Pinpoint the cell where the given text exists, returning its [x, y] midpoint coordinate. 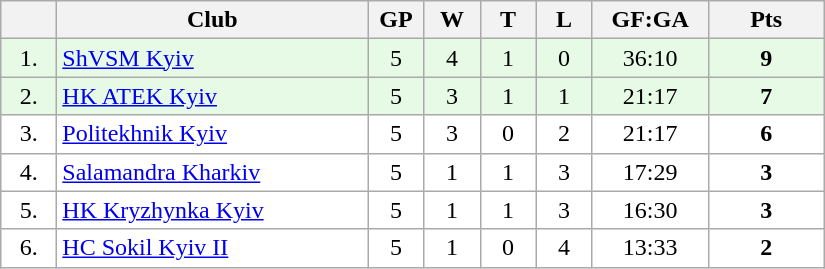
17:29 [650, 172]
ShVSM Kyiv [212, 58]
4. [29, 172]
HC Sokil Kyiv II [212, 248]
T [508, 20]
9 [766, 58]
3. [29, 134]
16:30 [650, 210]
6. [29, 248]
GF:GA [650, 20]
6 [766, 134]
Salamandra Kharkiv [212, 172]
Club [212, 20]
W [452, 20]
1. [29, 58]
Politekhnik Kyiv [212, 134]
36:10 [650, 58]
GP [396, 20]
5. [29, 210]
HK ATEK Kyiv [212, 96]
7 [766, 96]
L [564, 20]
2. [29, 96]
HK Kryzhynka Kyiv [212, 210]
Pts [766, 20]
13:33 [650, 248]
